From the cell containing the given text, extract its center point as [x, y] coordinate. 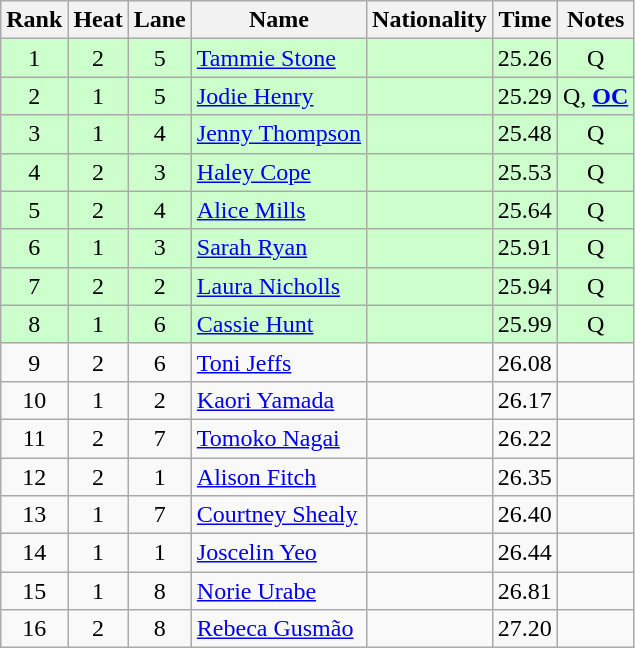
Laura Nicholls [278, 286]
26.08 [524, 362]
25.48 [524, 134]
Heat [98, 20]
Notes [595, 20]
25.94 [524, 286]
Alice Mills [278, 210]
Kaori Yamada [278, 400]
26.40 [524, 515]
25.99 [524, 324]
11 [34, 438]
Jenny Thompson [278, 134]
Norie Urabe [278, 591]
Toni Jeffs [278, 362]
26.22 [524, 438]
26.81 [524, 591]
Joscelin Yeo [278, 553]
Name [278, 20]
Lane [160, 20]
12 [34, 477]
9 [34, 362]
Time [524, 20]
Tomoko Nagai [278, 438]
25.64 [524, 210]
16 [34, 629]
Cassie Hunt [278, 324]
Haley Cope [278, 172]
25.91 [524, 248]
Nationality [430, 20]
Jodie Henry [278, 96]
Courtney Shealy [278, 515]
25.53 [524, 172]
Alison Fitch [278, 477]
13 [34, 515]
Rank [34, 20]
Rebeca Gusmão [278, 629]
15 [34, 591]
25.26 [524, 58]
26.44 [524, 553]
Tammie Stone [278, 58]
Sarah Ryan [278, 248]
Q, OC [595, 96]
25.29 [524, 96]
14 [34, 553]
26.35 [524, 477]
10 [34, 400]
27.20 [524, 629]
26.17 [524, 400]
